Capture the cell that displays the provided text and extract its [X, Y] central coordinate. 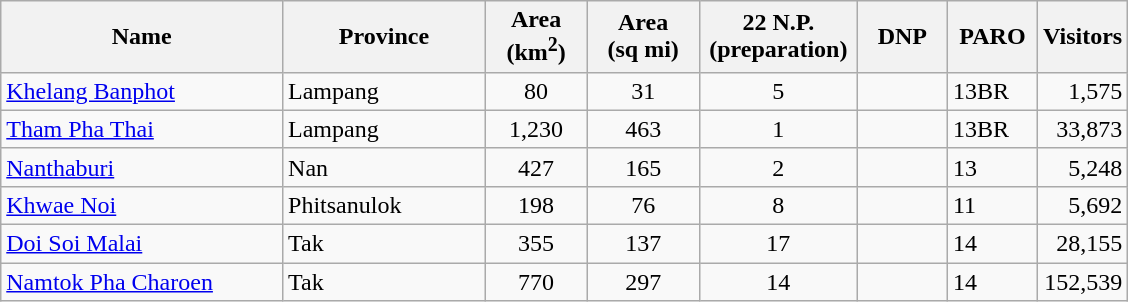
Khelang Banphot [142, 91]
137 [644, 244]
33,873 [1083, 129]
Area(sq mi) [644, 37]
Name [142, 37]
355 [536, 244]
PARO [992, 37]
152,539 [1083, 282]
463 [644, 129]
Province [384, 37]
Phitsanulok [384, 205]
Khwae Noi [142, 205]
DNP [902, 37]
80 [536, 91]
Doi Soi Malai [142, 244]
17 [778, 244]
8 [778, 205]
5 [778, 91]
Namtok Pha Charoen [142, 282]
22 N.P.(preparation) [778, 37]
76 [644, 205]
13 [992, 167]
1 [778, 129]
198 [536, 205]
31 [644, 91]
5,692 [1083, 205]
Tham Pha Thai [142, 129]
Nanthaburi [142, 167]
427 [536, 167]
Area(km2) [536, 37]
5,248 [1083, 167]
Nan [384, 167]
165 [644, 167]
Visitors [1083, 37]
28,155 [1083, 244]
11 [992, 205]
1,575 [1083, 91]
297 [644, 282]
1,230 [536, 129]
770 [536, 282]
2 [778, 167]
